From the cell containing the given text, extract its center point as [x, y] coordinate. 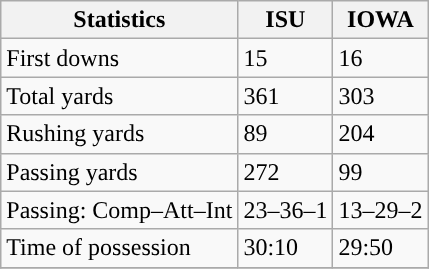
89 [286, 134]
IOWA [380, 20]
204 [380, 134]
29:50 [380, 248]
303 [380, 96]
Rushing yards [120, 134]
99 [380, 172]
23–36–1 [286, 210]
Total yards [120, 96]
First downs [120, 58]
ISU [286, 20]
Statistics [120, 20]
13–29–2 [380, 210]
Passing: Comp–Att–Int [120, 210]
Passing yards [120, 172]
30:10 [286, 248]
361 [286, 96]
16 [380, 58]
15 [286, 58]
Time of possession [120, 248]
272 [286, 172]
